Find where the given text appears and provide that cell's center as [X, Y] coordinate. 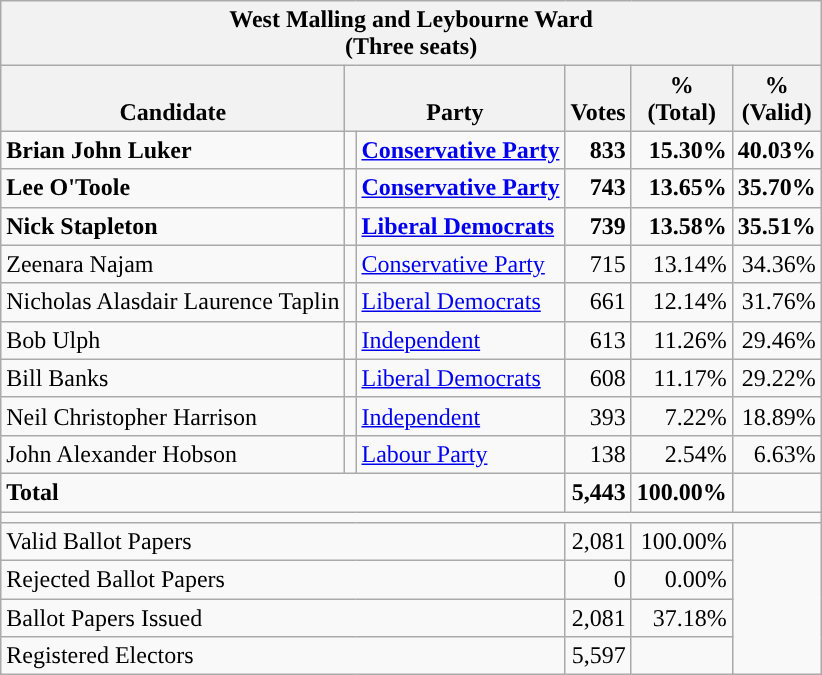
13.65% [682, 188]
613 [598, 340]
34.36% [776, 264]
Total [283, 492]
2.54% [682, 454]
11.26% [682, 340]
138 [598, 454]
35.51% [776, 226]
12.14% [682, 302]
6.63% [776, 454]
Nicholas Alasdair Laurence Taplin [173, 302]
Brian John Luker [173, 150]
Nick Stapleton [173, 226]
Bill Banks [173, 378]
18.89% [776, 416]
Rejected Ballot Papers [283, 580]
833 [598, 150]
40.03% [776, 150]
John Alexander Hobson [173, 454]
0 [598, 580]
35.70% [776, 188]
13.14% [682, 264]
715 [598, 264]
7.22% [682, 416]
743 [598, 188]
Neil Christopher Harrison [173, 416]
Votes [598, 98]
Party [455, 98]
11.17% [682, 378]
29.46% [776, 340]
393 [598, 416]
%(Valid) [776, 98]
Labour Party [460, 454]
Bob Ulph [173, 340]
608 [598, 378]
15.30% [682, 150]
5,597 [598, 656]
31.76% [776, 302]
Candidate [173, 98]
29.22% [776, 378]
West Malling and Leybourne Ward(Three seats) [412, 34]
Lee O'Toole [173, 188]
Ballot Papers Issued [283, 618]
Zeenara Najam [173, 264]
5,443 [598, 492]
0.00% [682, 580]
13.58% [682, 226]
661 [598, 302]
Valid Ballot Papers [283, 542]
37.18% [682, 618]
%(Total) [682, 98]
Registered Electors [283, 656]
739 [598, 226]
